Find where the given text appears and provide that cell's center as (X, Y) coordinate. 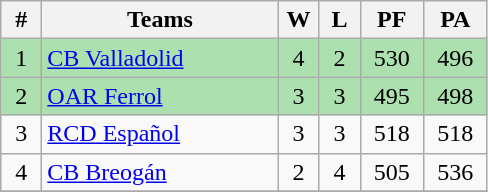
L (340, 20)
RCD Español (160, 134)
OAR Ferrol (160, 96)
W (298, 20)
536 (456, 172)
CB Breogán (160, 172)
Teams (160, 20)
495 (392, 96)
CB Valladolid (160, 58)
496 (456, 58)
498 (456, 96)
PF (392, 20)
1 (22, 58)
PA (456, 20)
505 (392, 172)
530 (392, 58)
# (22, 20)
